Capture the cell that displays the provided text and extract its (x, y) central coordinate. 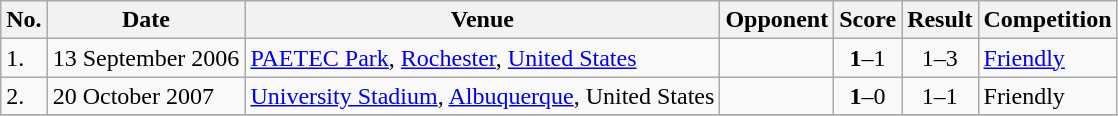
Opponent (777, 20)
Venue (482, 20)
Date (146, 20)
PAETEC Park, Rochester, United States (482, 58)
2. (24, 96)
1–0 (868, 96)
Score (868, 20)
Competition (1048, 20)
20 October 2007 (146, 96)
Result (940, 20)
University Stadium, Albuquerque, United States (482, 96)
1. (24, 58)
1–3 (940, 58)
13 September 2006 (146, 58)
No. (24, 20)
